Scan for the cell matching the given text and deliver its [x, y] coordinate at center. 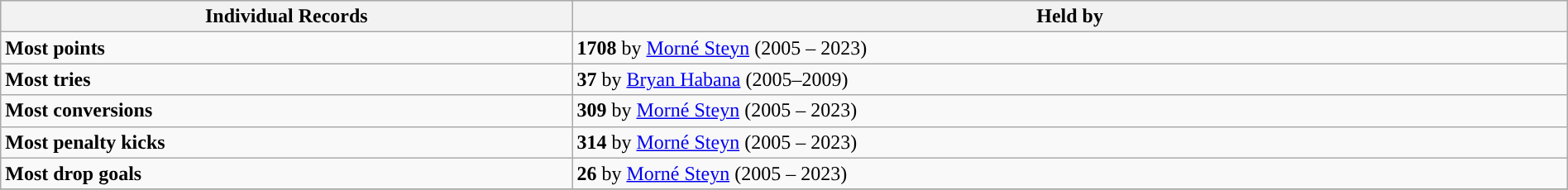
Most points [286, 48]
Held by [1070, 17]
Most tries [286, 79]
37 by Bryan Habana (2005–2009) [1070, 79]
314 by Morné Steyn (2005 – 2023) [1070, 142]
26 by Morné Steyn (2005 – 2023) [1070, 173]
309 by Morné Steyn (2005 – 2023) [1070, 111]
Individual Records [286, 17]
Most drop goals [286, 173]
Most penalty kicks [286, 142]
1708 by Morné Steyn (2005 – 2023) [1070, 48]
Most conversions [286, 111]
